Provide the [X, Y] coordinate of the cell's center where the given text is located.  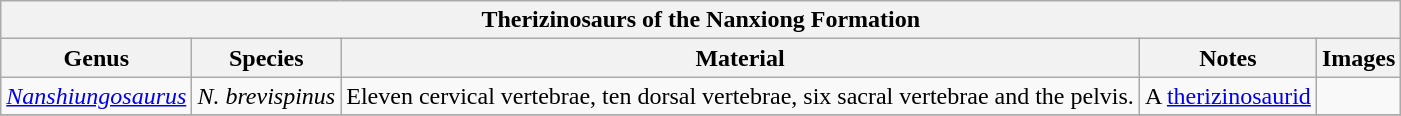
Images [1358, 58]
Eleven cervical vertebrae, ten dorsal vertebrae, six sacral vertebrae and the pelvis. [740, 96]
Notes [1228, 58]
Nanshiungosaurus [96, 96]
A therizinosaurid [1228, 96]
Genus [96, 58]
N. brevispinus [266, 96]
Species [266, 58]
Material [740, 58]
Therizinosaurs of the Nanxiong Formation [701, 20]
